Output the [x, y] coordinate of the center of the cell containing the given text.  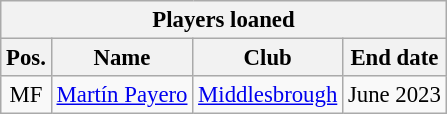
Players loaned [224, 20]
End date [395, 58]
Pos. [26, 58]
June 2023 [395, 95]
MF [26, 95]
Club [268, 58]
Martín Payero [122, 95]
Name [122, 58]
Middlesbrough [268, 95]
